Return (x, y) of the center of cell containing provided text 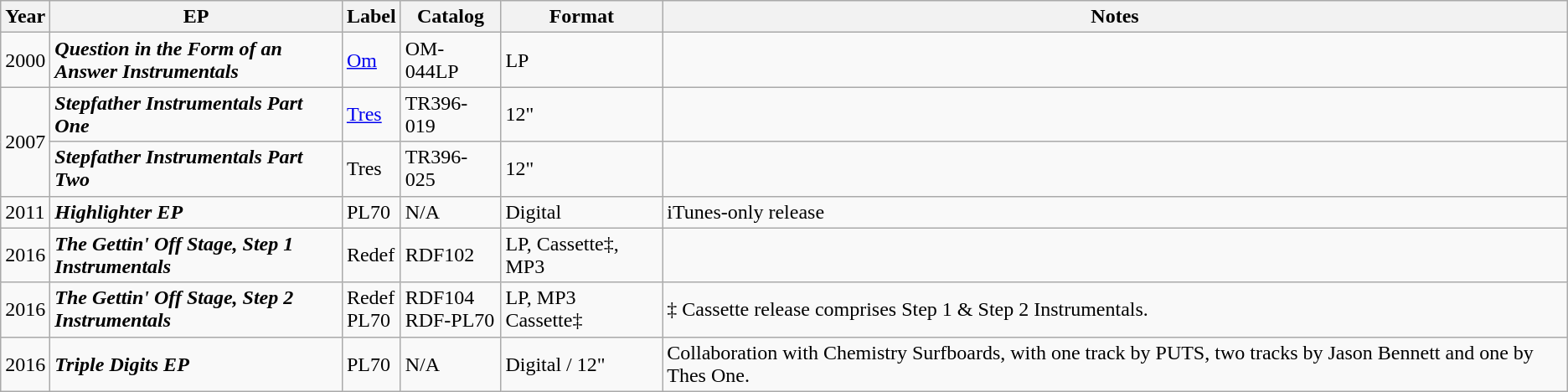
The Gettin' Off Stage, Step 2 Instrumentals (196, 310)
Collaboration with Chemistry Surfboards, with one track by PUTS, two tracks by Jason Bennett and one by Thes One. (1115, 364)
OM-044LP (451, 60)
Stepfather Instrumentals Part Two (196, 169)
Om (371, 60)
‡ Cassette release comprises Step 1 & Step 2 Instrumentals. (1115, 310)
iTunes-only release (1115, 212)
TR396-025 (451, 169)
LP, Cassette‡, MP3 (581, 255)
Format (581, 17)
Question in the Form of an Answer Instrumentals (196, 60)
LP, MP3Cassette‡ (581, 310)
TR396-019 (451, 114)
Highlighter EP (196, 212)
2011 (25, 212)
2000 (25, 60)
Stepfather Instrumentals Part One (196, 114)
Year (25, 17)
The Gettin' Off Stage, Step 1 Instrumentals (196, 255)
EP (196, 17)
LP (581, 60)
Digital (581, 212)
Redef (371, 255)
Notes (1115, 17)
Catalog (451, 17)
Label (371, 17)
RDF102 (451, 255)
Triple Digits EP (196, 364)
Digital / 12" (581, 364)
RedefPL70 (371, 310)
RDF104RDF-PL70 (451, 310)
2007 (25, 142)
